Determine the [x, y] coordinate at the center of the cell enclosing the given text.  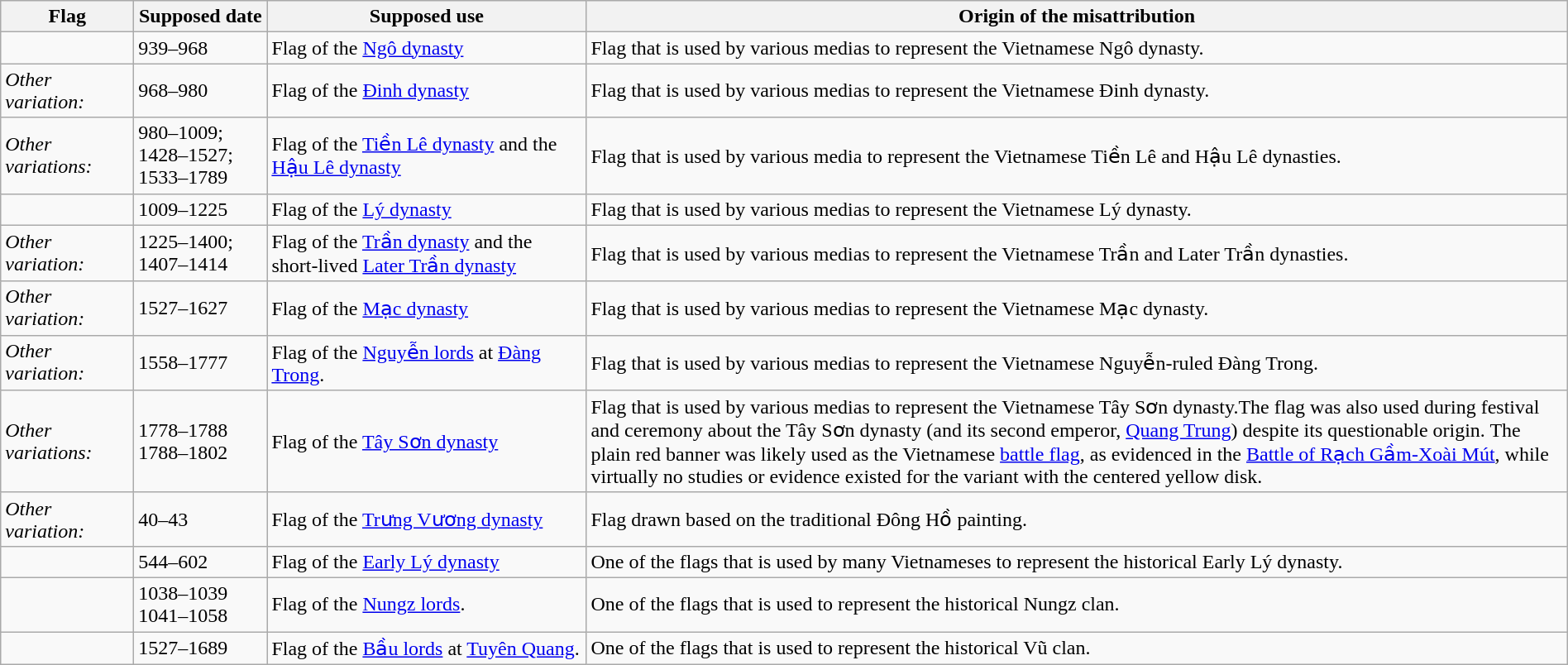
Flag that is used by various medias to represent the Vietnamese Mạc dynasty. [1077, 308]
939–968 [200, 48]
Flag that is used by various media to represent the Vietnamese Tiền Lê and Hậu Lê dynasties. [1077, 155]
Flag of the Lý dynasty [427, 209]
Supposed use [427, 17]
Flag drawn based on the traditional Đông Hồ painting. [1077, 519]
Flag of the Trưng Vương dynasty [427, 519]
Flag of the Trần dynasty and the short-lived Later Trần dynasty [427, 253]
1558–1777 [200, 362]
Flag of the Early Lý dynasty [427, 562]
1527–1689 [200, 648]
Flag of the Bầu lords at Tuyên Quang. [427, 648]
1038–10391041–1058 [200, 604]
Flag of the Nguyễn lords at Đàng Trong. [427, 362]
1778–17881788–1802 [200, 442]
1009–1225 [200, 209]
Flag of the Đinh dynasty [427, 91]
980–1009; 1428–1527; 1533–1789 [200, 155]
Flag that is used by various medias to represent the Vietnamese Lý dynasty. [1077, 209]
Flag that is used by various medias to represent the Vietnamese Đinh dynasty. [1077, 91]
One of the flags that is used to represent the historical Nungz clan. [1077, 604]
40–43 [200, 519]
1225–1400; 1407–1414 [200, 253]
Flag of the Nungz lords. [427, 604]
One of the flags that is used by many Vietnameses to represent the historical Early Lý dynasty. [1077, 562]
Flag of the Tây Sơn dynasty [427, 442]
Flag that is used by various medias to represent the Vietnamese Trần and Later Trần dynasties. [1077, 253]
Flag that is used by various medias to represent the Vietnamese Ngô dynasty. [1077, 48]
1527–1627 [200, 308]
Flag that is used by various medias to represent the Vietnamese Nguyễn-ruled Đàng Trong. [1077, 362]
Flag of the Ngô dynasty [427, 48]
One of the flags that is used to represent the historical Vũ clan. [1077, 648]
Origin of the misattribution [1077, 17]
Flag [68, 17]
Flag of the Mạc dynasty [427, 308]
Supposed date [200, 17]
Flag of the Tiền Lê dynasty and the Hậu Lê dynasty [427, 155]
968–980 [200, 91]
544–602 [200, 562]
